Provide the (x, y) coordinate of the cell's center where the given text is located.  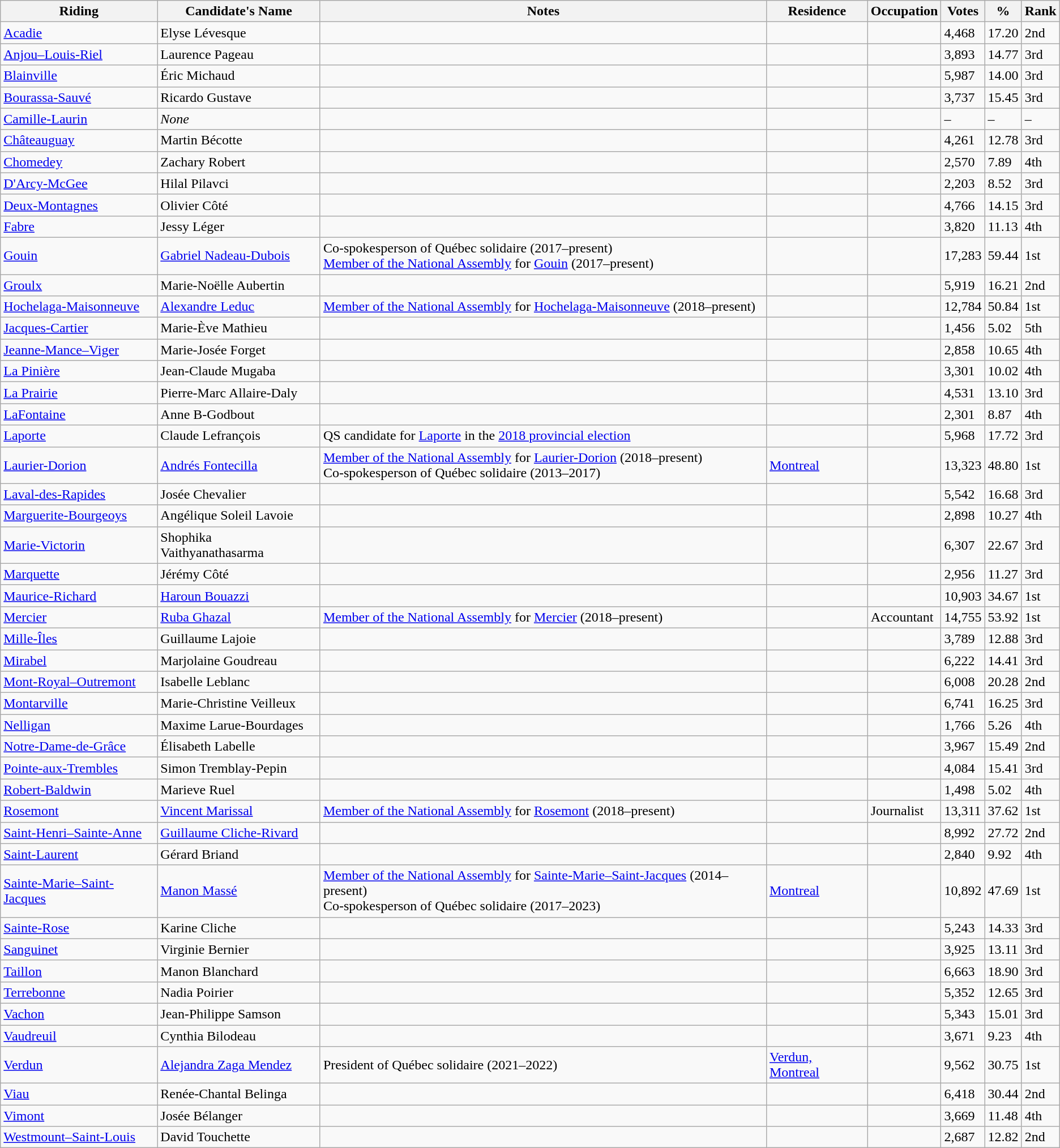
10,892 (963, 891)
8.87 (1003, 414)
Maxime Larue-Bourdages (239, 725)
8.52 (1003, 183)
Marquette (79, 574)
Co-spokesperson of Québec solidaire (2017–present) Member of the National Assembly for Gouin (2017–present) (543, 256)
Alexandre Leduc (239, 307)
2,898 (963, 516)
Zachary Robert (239, 162)
Bourassa-Sauvé (79, 97)
9,562 (963, 1065)
2,956 (963, 574)
5,343 (963, 1014)
Maurice-Richard (79, 596)
14,755 (963, 617)
12.65 (1003, 992)
Nadia Poirier (239, 992)
Residence (817, 11)
14.77 (1003, 54)
5.26 (1003, 725)
12,784 (963, 307)
Jessy Léger (239, 226)
Chomedey (79, 162)
50.84 (1003, 307)
5th (1041, 328)
12.82 (1003, 1137)
17,283 (963, 256)
President of Québec solidaire (2021–2022) (543, 1065)
Vimont (79, 1116)
Marie-Christine Veilleux (239, 704)
Notes (543, 11)
La Pinière (79, 371)
Marguerite-Bourgeoys (79, 516)
1,498 (963, 790)
Saint-Henri–Sainte-Anne (79, 833)
Camille-Laurin (79, 119)
Guillaume Cliche-Rivard (239, 833)
Laurence Pageau (239, 54)
15.01 (1003, 1014)
Riding (79, 11)
QS candidate for Laporte in the 2018 provincial election (543, 436)
Anne B-Godbout (239, 414)
Groulx (79, 285)
27.72 (1003, 833)
48.80 (1003, 465)
Mille-Îles (79, 639)
2,203 (963, 183)
Josée Chevalier (239, 494)
3,669 (963, 1116)
5,919 (963, 285)
Anjou–Louis-Riel (79, 54)
Sainte-Rose (79, 928)
Renée-Chantal Belinga (239, 1094)
Claude Lefrançois (239, 436)
5,968 (963, 436)
4,531 (963, 393)
2,301 (963, 414)
Alejandra Zaga Mendez (239, 1065)
Gérard Briand (239, 854)
6,008 (963, 682)
Marie-Josée Forget (239, 350)
2,687 (963, 1137)
Gabriel Nadeau-Dubois (239, 256)
30.44 (1003, 1094)
Élisabeth Labelle (239, 747)
Marie-Ève Mathieu (239, 328)
Marie-Victorin (79, 545)
1,766 (963, 725)
5,987 (963, 76)
Isabelle Leblanc (239, 682)
Ricardo Gustave (239, 97)
Member of the National Assembly for Mercier (2018–present) (543, 617)
Angélique Soleil Lavoie (239, 516)
53.92 (1003, 617)
Notre-Dame-de-Grâce (79, 747)
Nelligan (79, 725)
Jean-Philippe Samson (239, 1014)
1,456 (963, 328)
Sanguinet (79, 949)
% (1003, 11)
Virginie Bernier (239, 949)
Gouin (79, 256)
Vincent Marissal (239, 811)
5,352 (963, 992)
8,992 (963, 833)
Manon Massé (239, 891)
20.28 (1003, 682)
Cynthia Bilodeau (239, 1035)
Andrés Fontecilla (239, 465)
12.88 (1003, 639)
Vaudreuil (79, 1035)
13.10 (1003, 393)
11.27 (1003, 574)
Shophika Vaithyanathasarma (239, 545)
Josée Bélanger (239, 1116)
Hilal Pilavci (239, 183)
6,222 (963, 661)
Sainte-Marie–Saint-Jacques (79, 891)
14.15 (1003, 205)
5,542 (963, 494)
Viau (79, 1094)
Robert-Baldwin (79, 790)
Blainville (79, 76)
Haroun Bouazzi (239, 596)
Occupation (904, 11)
D'Arcy-McGee (79, 183)
Jérémy Côté (239, 574)
34.67 (1003, 596)
Hochelaga-Maisonneuve (79, 307)
10,903 (963, 596)
13,323 (963, 465)
15.49 (1003, 747)
None (239, 119)
Manon Blanchard (239, 971)
30.75 (1003, 1065)
3,671 (963, 1035)
Member of the National Assembly for Laurier-Dorion (2018–present) Co-spokesperson of Québec solidaire (2013–2017) (543, 465)
Guillaume Lajoie (239, 639)
11.48 (1003, 1116)
13.11 (1003, 949)
6,418 (963, 1094)
37.62 (1003, 811)
22.67 (1003, 545)
10.27 (1003, 516)
59.44 (1003, 256)
Journalist (904, 811)
16.25 (1003, 704)
Accountant (904, 617)
Member of the National Assembly for Sainte-Marie–Saint-Jacques (2014–present) Co-spokesperson of Québec solidaire (2017–2023) (543, 891)
Mont-Royal–Outremont (79, 682)
Terrebonne (79, 992)
15.45 (1003, 97)
2,840 (963, 854)
Acadie (79, 33)
14.41 (1003, 661)
Verdun (79, 1065)
Marieve Ruel (239, 790)
4,261 (963, 140)
Jacques-Cartier (79, 328)
Rosemont (79, 811)
Éric Michaud (239, 76)
Karine Cliche (239, 928)
Verdun, Montreal (817, 1065)
9.92 (1003, 854)
Marie-Noëlle Aubertin (239, 285)
11.13 (1003, 226)
Laval-des-Rapides (79, 494)
17.72 (1003, 436)
Mirabel (79, 661)
Martin Bécotte (239, 140)
3,789 (963, 639)
Simon Tremblay-Pepin (239, 768)
3,737 (963, 97)
Mercier (79, 617)
Fabre (79, 226)
Candidate's Name (239, 11)
4,084 (963, 768)
La Prairie (79, 393)
Saint-Laurent (79, 854)
4,468 (963, 33)
2,570 (963, 162)
15.41 (1003, 768)
10.02 (1003, 371)
3,893 (963, 54)
16.21 (1003, 285)
7.89 (1003, 162)
13,311 (963, 811)
Member of the National Assembly for Hochelaga-Maisonneuve (2018–present) (543, 307)
6,741 (963, 704)
47.69 (1003, 891)
David Touchette (239, 1137)
3,967 (963, 747)
3,820 (963, 226)
6,663 (963, 971)
Ruba Ghazal (239, 617)
Jeanne-Mance–Viger (79, 350)
Rank (1041, 11)
Olivier Côté (239, 205)
Member of the National Assembly for Rosemont (2018–present) (543, 811)
Montarville (79, 704)
3,925 (963, 949)
16.68 (1003, 494)
14.33 (1003, 928)
Laporte (79, 436)
Votes (963, 11)
Taillon (79, 971)
12.78 (1003, 140)
4,766 (963, 205)
14.00 (1003, 76)
18.90 (1003, 971)
Pointe-aux-Trembles (79, 768)
Châteauguay (79, 140)
Westmount–Saint-Louis (79, 1137)
LaFontaine (79, 414)
17.20 (1003, 33)
5,243 (963, 928)
10.65 (1003, 350)
3,301 (963, 371)
9.23 (1003, 1035)
Elyse Lévesque (239, 33)
Deux-Montagnes (79, 205)
Jean-Claude Mugaba (239, 371)
Pierre-Marc Allaire-Daly (239, 393)
Laurier-Dorion (79, 465)
6,307 (963, 545)
Marjolaine Goudreau (239, 661)
Vachon (79, 1014)
2,858 (963, 350)
